Output the (X, Y) coordinate of the center of the cell containing the given text.  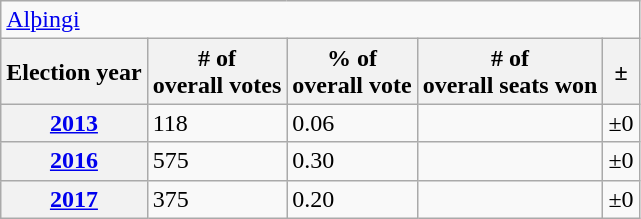
Election year (74, 72)
2017 (74, 199)
Alþingi (320, 20)
0.20 (352, 199)
± (621, 72)
% ofoverall vote (352, 72)
# ofoverall votes (217, 72)
0.30 (352, 161)
2013 (74, 123)
575 (217, 161)
2016 (74, 161)
0.06 (352, 123)
118 (217, 123)
375 (217, 199)
# ofoverall seats won (510, 72)
